Scan for the cell matching the given text and deliver its (X, Y) coordinate at center. 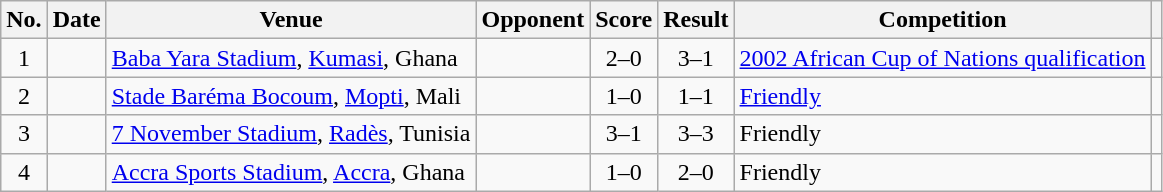
Result (696, 20)
Baba Yara Stadium, Kumasi, Ghana (291, 58)
Date (76, 20)
No. (24, 20)
Score (624, 20)
3–3 (696, 134)
Accra Sports Stadium, Accra, Ghana (291, 172)
4 (24, 172)
3 (24, 134)
2002 African Cup of Nations qualification (942, 58)
2 (24, 96)
1–1 (696, 96)
Competition (942, 20)
1 (24, 58)
Venue (291, 20)
Opponent (533, 20)
Stade Baréma Bocoum, Mopti, Mali (291, 96)
7 November Stadium, Radès, Tunisia (291, 134)
